Capture the cell that displays the provided text and extract its (X, Y) central coordinate. 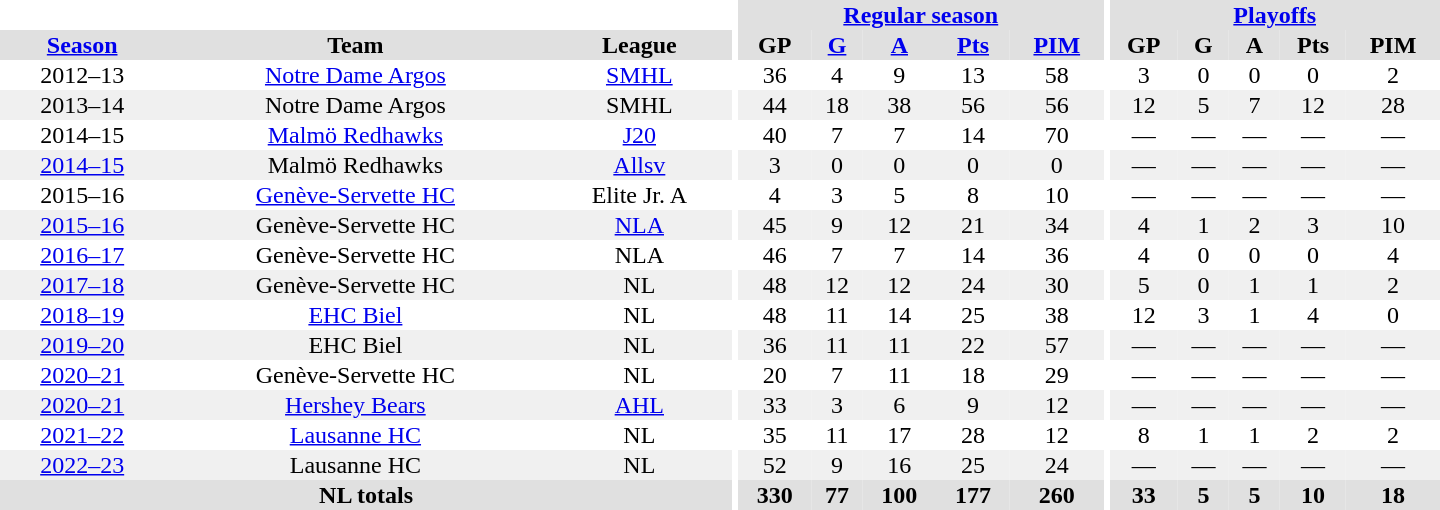
League (639, 45)
330 (775, 495)
45 (775, 225)
Playoffs (1274, 15)
Elite Jr. A (639, 195)
52 (775, 465)
2012–13 (82, 75)
22 (973, 345)
20 (775, 375)
77 (838, 495)
2018–19 (82, 315)
Regular season (921, 15)
AHL (639, 405)
46 (775, 255)
J20 (639, 135)
NL totals (366, 495)
Hershey Bears (355, 405)
58 (1057, 75)
2013–14 (82, 105)
2021–22 (82, 435)
2017–18 (82, 285)
13 (973, 75)
44 (775, 105)
34 (1057, 225)
177 (973, 495)
6 (900, 405)
16 (900, 465)
30 (1057, 285)
57 (1057, 345)
Season (82, 45)
Allsv (639, 165)
2022–23 (82, 465)
70 (1057, 135)
260 (1057, 495)
40 (775, 135)
2019–20 (82, 345)
21 (973, 225)
29 (1057, 375)
Team (355, 45)
17 (900, 435)
35 (775, 435)
100 (900, 495)
2016–17 (82, 255)
